Detect which cell encompasses the target text, then output its [X, Y] center coordinate. 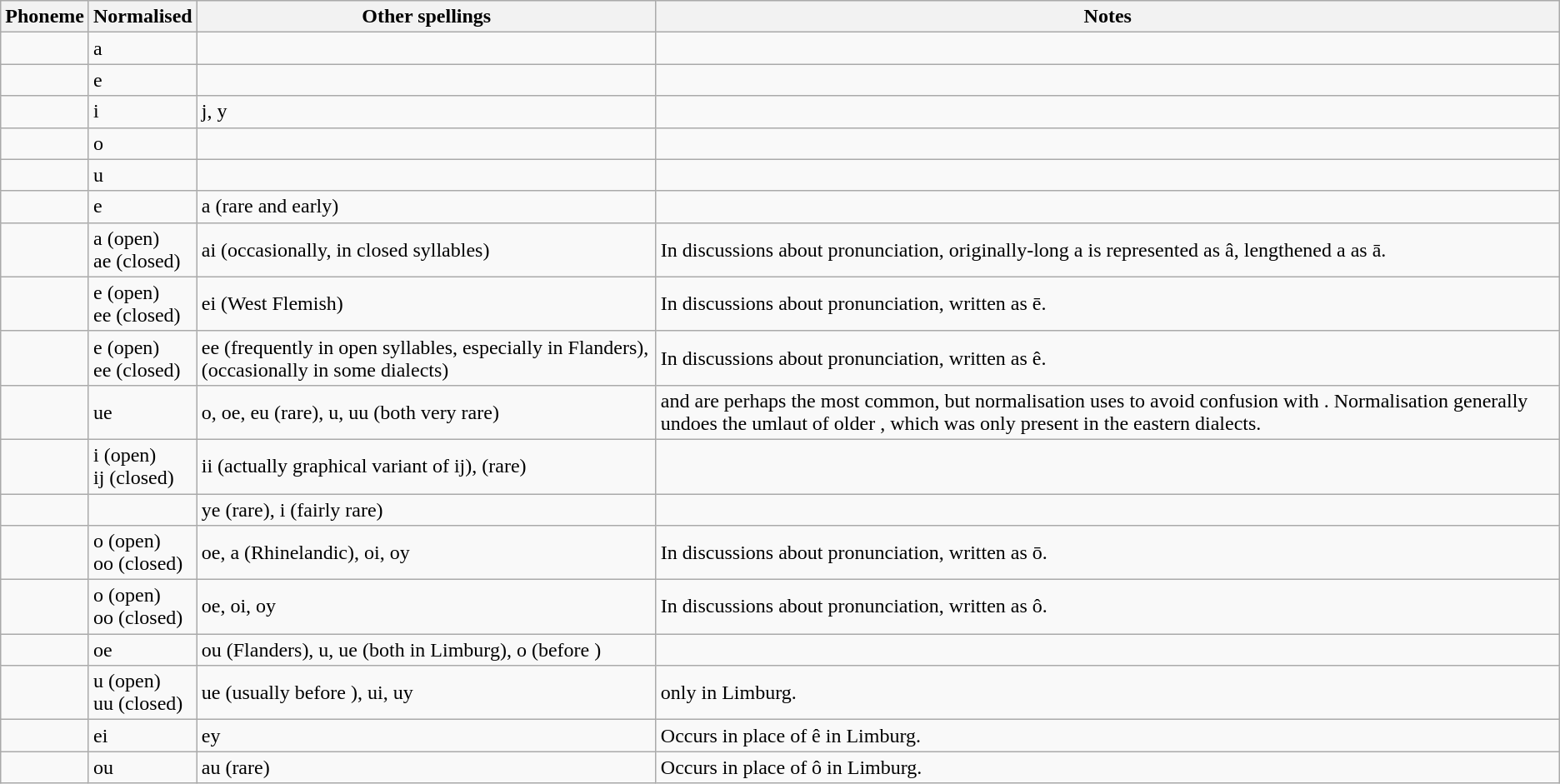
ai (occasionally, in closed syllables) [427, 250]
Normalised [142, 17]
o, oe, eu (rare), u, uu (both very rare) [427, 412]
o [142, 143]
u [142, 175]
In discussions about pronunciation, written as ō. [1107, 553]
j, y [427, 112]
ue (usually before ), ui, uy [427, 693]
Phoneme [45, 17]
u (open)uu (closed) [142, 693]
ii (actually graphical variant of ij), (rare) [427, 467]
only in Limburg. [1107, 693]
oe [142, 650]
ei (West Flemish) [427, 303]
a (open)ae (closed) [142, 250]
In discussions about pronunciation, written as ê. [1107, 358]
ei [142, 736]
a [142, 48]
a (rare and early) [427, 207]
Occurs in place of ê in Limburg. [1107, 736]
In discussions about pronunciation, written as ô. [1107, 607]
ey [427, 736]
ue [142, 412]
ee (frequently in open syllables, especially in Flanders), (occasionally in some dialects) [427, 358]
oe, oi, oy [427, 607]
au (rare) [427, 767]
Occurs in place of ô in Limburg. [1107, 767]
Notes [1107, 17]
Other spellings [427, 17]
ou [142, 767]
i (open)ij (closed) [142, 467]
oe, a (Rhinelandic), oi, oy [427, 553]
In discussions about pronunciation, originally-long a is represented as â, lengthened a as ā. [1107, 250]
In discussions about pronunciation, written as ē. [1107, 303]
ou (Flanders), u, ue (both in Limburg), o (before ) [427, 650]
ye (rare), i (fairly rare) [427, 509]
i [142, 112]
